Locate the cell with the specified text and output its [X, Y] center coordinate. 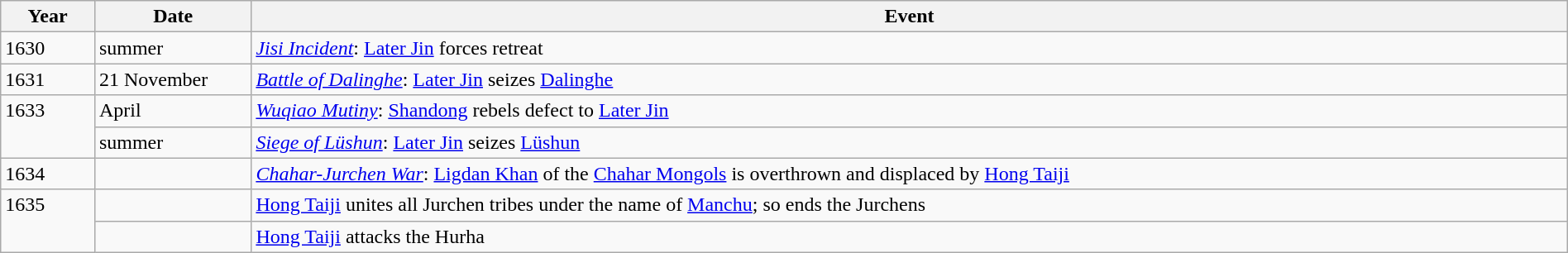
21 November [172, 79]
1633 [48, 126]
Hong Taiji attacks the Hurha [910, 236]
1634 [48, 174]
1630 [48, 48]
Jisi Incident: Later Jin forces retreat [910, 48]
Hong Taiji unites all Jurchen tribes under the name of Manchu; so ends the Jurchens [910, 205]
Wuqiao Mutiny: Shandong rebels defect to Later Jin [910, 111]
1631 [48, 79]
Event [910, 17]
Year [48, 17]
1635 [48, 221]
April [172, 111]
Chahar-Jurchen War: Ligdan Khan of the Chahar Mongols is overthrown and displaced by Hong Taiji [910, 174]
Siege of Lüshun: Later Jin seizes Lüshun [910, 142]
Date [172, 17]
Battle of Dalinghe: Later Jin seizes Dalinghe [910, 79]
